Locate the cell with the specified text and output its [x, y] center coordinate. 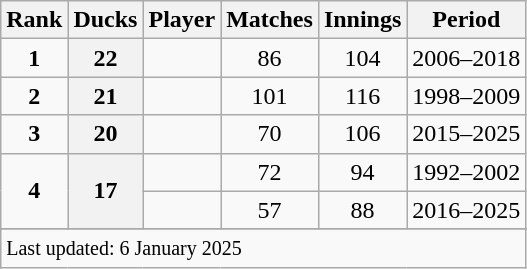
17 [106, 191]
22 [106, 58]
Ducks [106, 20]
72 [270, 172]
20 [106, 134]
3 [34, 134]
Matches [270, 20]
70 [270, 134]
1 [34, 58]
2 [34, 96]
101 [270, 96]
4 [34, 191]
88 [362, 210]
104 [362, 58]
94 [362, 172]
Rank [34, 20]
Innings [362, 20]
Period [466, 20]
2016–2025 [466, 210]
116 [362, 96]
106 [362, 134]
1998–2009 [466, 96]
2006–2018 [466, 58]
1992–2002 [466, 172]
57 [270, 210]
Last updated: 6 January 2025 [264, 248]
Player [182, 20]
86 [270, 58]
2015–2025 [466, 134]
21 [106, 96]
